Extract the [x, y] coordinate from the center of the cell holding the provided text.  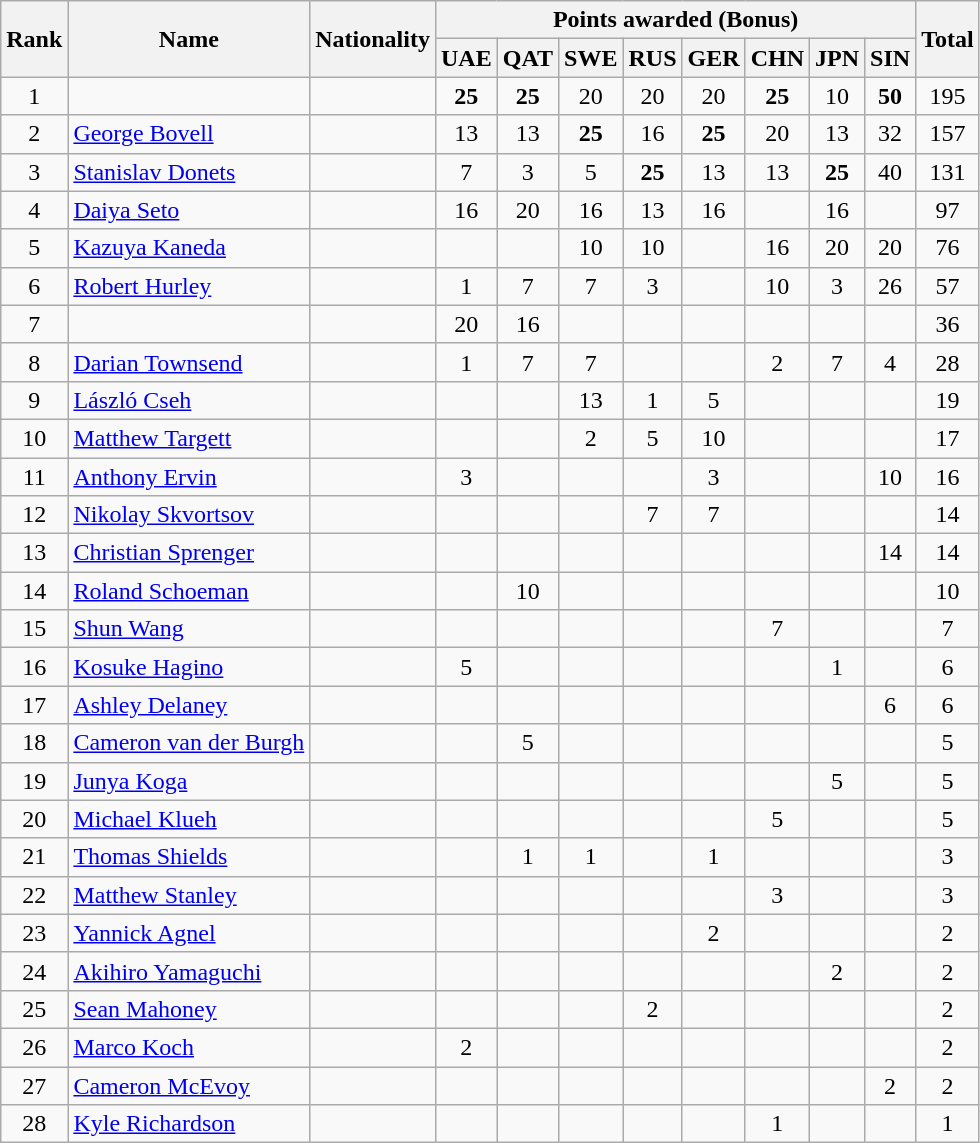
40 [890, 172]
Matthew Targett [189, 438]
131 [948, 172]
27 [34, 1085]
97 [948, 210]
57 [948, 286]
21 [34, 857]
Stanislav Donets [189, 172]
Ashley Delaney [189, 705]
SWE [591, 58]
Anthony Ervin [189, 477]
Points awarded (Bonus) [675, 20]
CHN [777, 58]
Darian Townsend [189, 362]
Robert Hurley [189, 286]
22 [34, 895]
RUS [652, 58]
Nationality [373, 39]
Cameron McEvoy [189, 1085]
Michael Klueh [189, 819]
Roland Schoeman [189, 591]
157 [948, 134]
Matthew Stanley [189, 895]
GER [714, 58]
36 [948, 324]
Daiya Seto [189, 210]
50 [890, 96]
George Bovell [189, 134]
Kyle Richardson [189, 1124]
Marco Koch [189, 1047]
Thomas Shields [189, 857]
Kosuke Hagino [189, 667]
195 [948, 96]
76 [948, 248]
László Cseh [189, 400]
12 [34, 515]
Kazuya Kaneda [189, 248]
JPN [838, 58]
15 [34, 629]
SIN [890, 58]
23 [34, 933]
Akihiro Yamaguchi [189, 971]
Shun Wang [189, 629]
11 [34, 477]
Junya Koga [189, 781]
Cameron van der Burgh [189, 743]
UAE [466, 58]
Nikolay Skvortsov [189, 515]
Rank [34, 39]
24 [34, 971]
Total [948, 39]
18 [34, 743]
32 [890, 134]
QAT [528, 58]
8 [34, 362]
Sean Mahoney [189, 1009]
9 [34, 400]
Name [189, 39]
Christian Sprenger [189, 553]
Yannick Agnel [189, 933]
